Capture the cell that displays the provided text and extract its (X, Y) central coordinate. 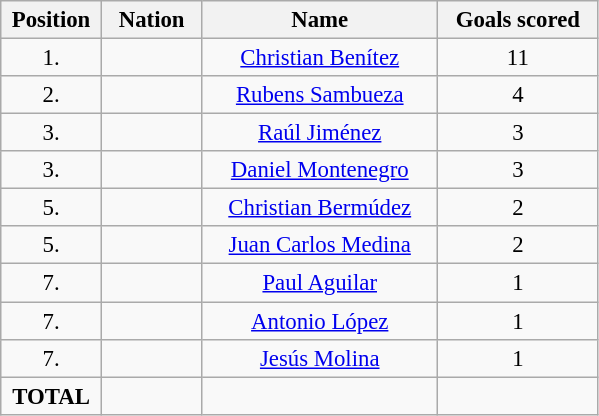
Nation (152, 20)
Name (320, 20)
Antonio López (320, 321)
TOTAL (52, 396)
Juan Carlos Medina (320, 245)
Position (52, 20)
Jesús Molina (320, 358)
Daniel Montenegro (320, 170)
Raúl Jiménez (320, 133)
4 (518, 95)
Paul Aguilar (320, 283)
2. (52, 95)
Rubens Sambueza (320, 95)
Christian Benítez (320, 58)
Goals scored (518, 20)
11 (518, 58)
Christian Bermúdez (320, 208)
1. (52, 58)
